For the text-containing cell, return its midpoint in (x, y) coordinate format. 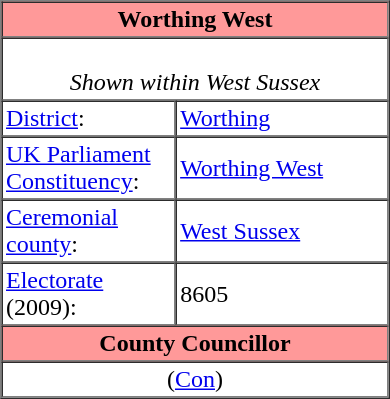
Shown within West Sussex (196, 70)
District: (89, 118)
County Councillor (196, 344)
UK Parliament Constituency: (89, 168)
Electorate (2009): (89, 294)
8605 (282, 294)
Worthing (282, 118)
Ceremonial county: (89, 232)
(Con) (196, 380)
West Sussex (282, 232)
